Provide the [X, Y] coordinate of the cell's center where the given text is located.  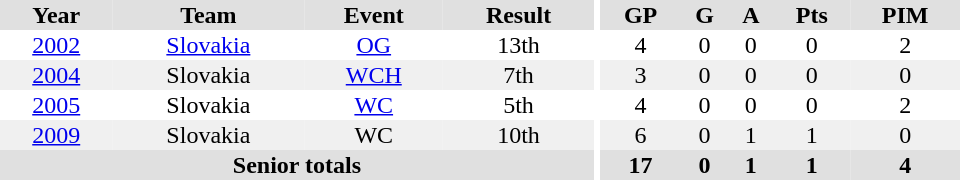
6 [641, 135]
PIM [905, 15]
17 [641, 165]
Team [208, 15]
2002 [56, 45]
G [705, 15]
GP [641, 15]
7th [518, 75]
Event [374, 15]
3 [641, 75]
Senior totals [297, 165]
Pts [812, 15]
2009 [56, 135]
5th [518, 105]
13th [518, 45]
Result [518, 15]
10th [518, 135]
Year [56, 15]
2005 [56, 105]
WCH [374, 75]
OG [374, 45]
2004 [56, 75]
A [750, 15]
